Provide the (X, Y) coordinate of the cell's center where the given text is located.  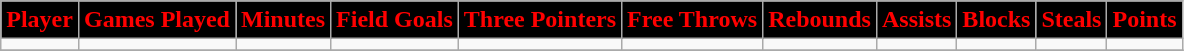
Field Goals (395, 20)
Player (40, 20)
Minutes (284, 20)
Games Played (156, 20)
Blocks (996, 20)
Assists (916, 20)
Steals (1072, 20)
Three Pointers (540, 20)
Free Throws (692, 20)
Points (1144, 20)
Rebounds (820, 20)
